Pinpoint the cell where the given text exists, returning its (X, Y) midpoint coordinate. 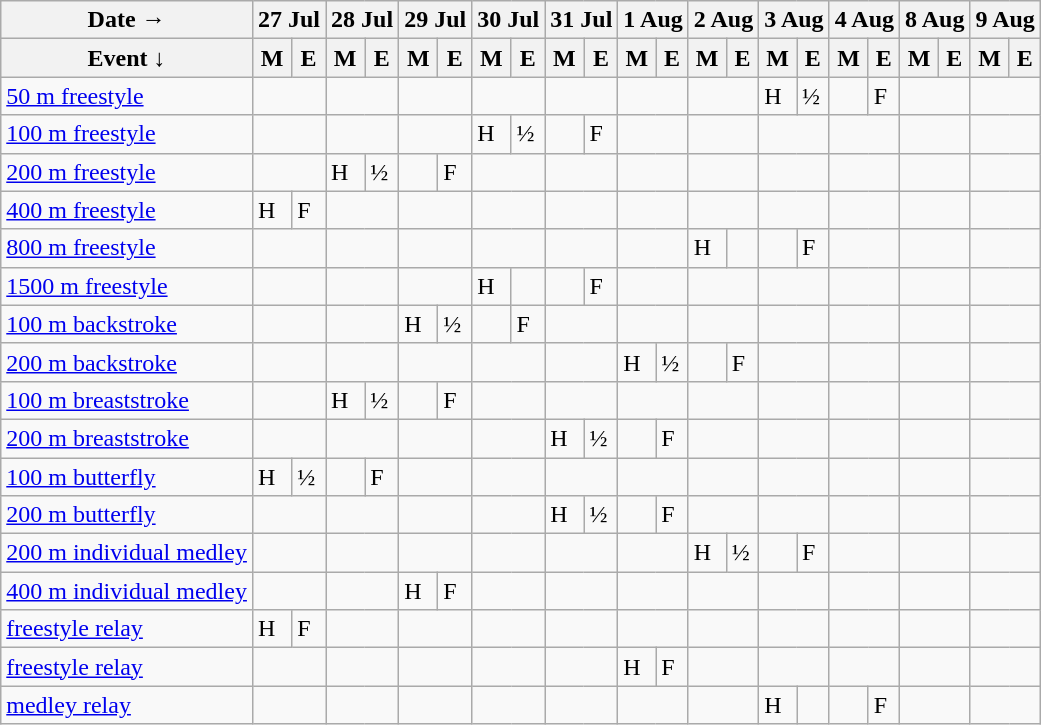
200 m freestyle (127, 172)
1 Aug (653, 20)
Event ↓ (127, 58)
28 Jul (362, 20)
100 m butterfly (127, 477)
Date → (127, 20)
400 m freestyle (127, 210)
800 m freestyle (127, 248)
200 m backstroke (127, 362)
30 Jul (508, 20)
3 Aug (794, 20)
31 Jul (582, 20)
4 Aug (864, 20)
medley relay (127, 705)
400 m individual medley (127, 591)
29 Jul (436, 20)
1500 m freestyle (127, 286)
100 m freestyle (127, 134)
200 m butterfly (127, 515)
27 Jul (288, 20)
8 Aug (935, 20)
9 Aug (1005, 20)
200 m individual medley (127, 553)
100 m breaststroke (127, 400)
2 Aug (723, 20)
200 m breaststroke (127, 438)
50 m freestyle (127, 96)
100 m backstroke (127, 324)
